Locate the cell with the specified text and output its [x, y] center coordinate. 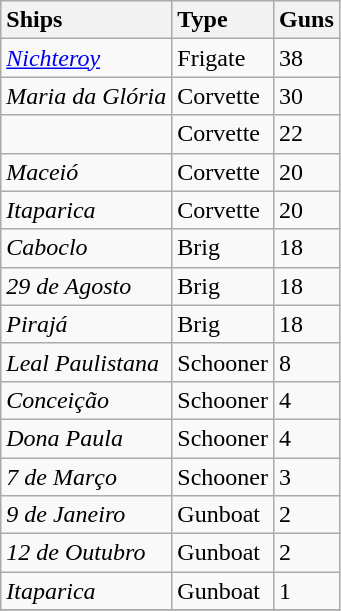
12 de Outubro [86, 553]
Ships [86, 20]
Frigate [223, 58]
22 [307, 134]
30 [307, 96]
3 [307, 477]
Maria da Glória [86, 96]
1 [307, 591]
Pirajá [86, 324]
38 [307, 58]
Leal Paulistana [86, 362]
9 de Janeiro [86, 515]
Dona Paula [86, 438]
8 [307, 362]
29 de Agosto [86, 286]
Conceição [86, 400]
Maceió [86, 172]
Type [223, 20]
Nichteroy [86, 58]
Guns [307, 20]
Caboclo [86, 248]
7 de Março [86, 477]
